Pinpoint the cell where the given text exists, returning its [X, Y] midpoint coordinate. 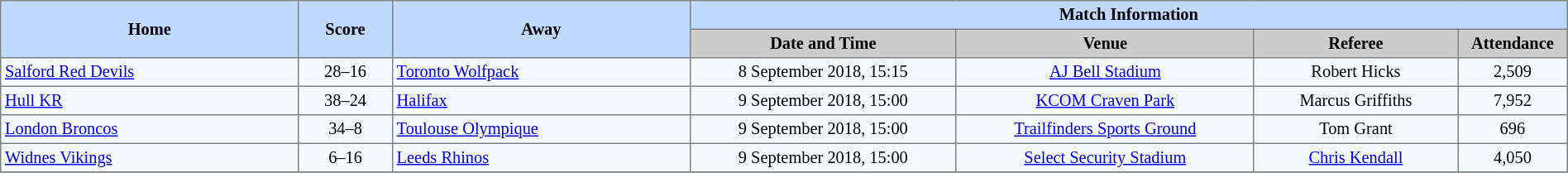
Halifax [541, 100]
38–24 [346, 100]
8 September 2018, 15:15 [823, 72]
Toulouse Olympique [541, 129]
4,050 [1513, 157]
Tom Grant [1355, 129]
Hull KR [150, 100]
Referee [1355, 43]
London Broncos [150, 129]
Trailfinders Sports Ground [1105, 129]
Venue [1105, 43]
Match Information [1128, 15]
2,509 [1513, 72]
Away [541, 30]
Home [150, 30]
Toronto Wolfpack [541, 72]
28–16 [346, 72]
6–16 [346, 157]
AJ Bell Stadium [1105, 72]
34–8 [346, 129]
Attendance [1513, 43]
Chris Kendall [1355, 157]
Score [346, 30]
Salford Red Devils [150, 72]
Select Security Stadium [1105, 157]
Robert Hicks [1355, 72]
Leeds Rhinos [541, 157]
696 [1513, 129]
Widnes Vikings [150, 157]
KCOM Craven Park [1105, 100]
Marcus Griffiths [1355, 100]
7,952 [1513, 100]
Date and Time [823, 43]
